Return the [X, Y] coordinate for the center point of the cell that contains the specified text.  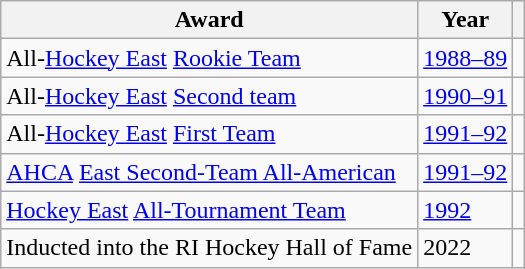
AHCA East Second-Team All-American [210, 172]
Award [210, 20]
1990–91 [466, 96]
1988–89 [466, 58]
2022 [466, 248]
All-Hockey East Rookie Team [210, 58]
All-Hockey East First Team [210, 134]
Year [466, 20]
Inducted into the RI Hockey Hall of Fame [210, 248]
All-Hockey East Second team [210, 96]
Hockey East All-Tournament Team [210, 210]
1992 [466, 210]
